Identify which cell holds the provided text, then report its (X, Y) central coordinate. 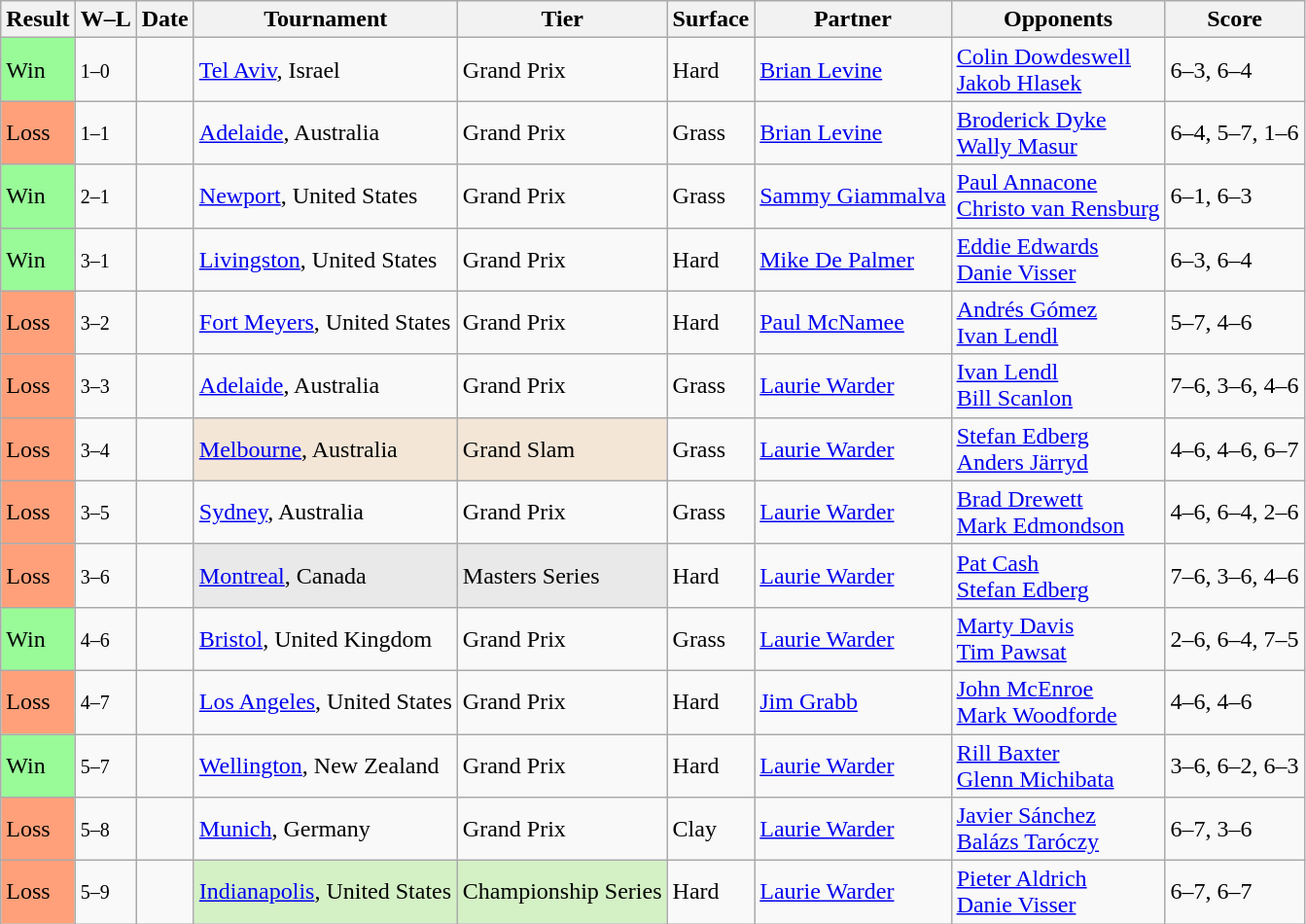
Munich, Germany (325, 829)
Los Angeles, United States (325, 702)
Paul Annacone Christo van Rensburg (1058, 196)
Masters Series (562, 576)
Opponents (1058, 19)
4–6, 6–4, 2–6 (1235, 512)
3–5 (105, 512)
Championship Series (562, 893)
3–1 (105, 259)
Livingston, United States (325, 259)
Marty Davis Tim Pawsat (1058, 638)
Eddie Edwards Danie Visser (1058, 259)
Mike De Palmer (853, 259)
5–9 (105, 893)
2–6, 6–4, 7–5 (1235, 638)
Rill Baxter Glenn Michibata (1058, 764)
Partner (853, 19)
Paul McNamee (853, 323)
3–3 (105, 385)
Andrés Gómez Ivan Lendl (1058, 323)
4–6, 4–6, 6–7 (1235, 449)
Pieter Aldrich Danie Visser (1058, 893)
5–7, 4–6 (1235, 323)
4–6, 4–6 (1235, 702)
Fort Meyers, United States (325, 323)
1–0 (105, 70)
Tournament (325, 19)
Grand Slam (562, 449)
2–1 (105, 196)
John McEnroe Mark Woodforde (1058, 702)
Javier Sánchez Balázs Taróczy (1058, 829)
3–6, 6–2, 6–3 (1235, 764)
Tel Aviv, Israel (325, 70)
6–4, 5–7, 1–6 (1235, 132)
Clay (711, 829)
Broderick Dyke Wally Masur (1058, 132)
4–6 (105, 638)
1–1 (105, 132)
3–4 (105, 449)
3–6 (105, 576)
5–7 (105, 764)
Date (165, 19)
6–7, 3–6 (1235, 829)
5–8 (105, 829)
6–1, 6–3 (1235, 196)
Colin Dowdeswell Jakob Hlasek (1058, 70)
Surface (711, 19)
Bristol, United Kingdom (325, 638)
Newport, United States (325, 196)
Jim Grabb (853, 702)
Melbourne, Australia (325, 449)
6–7, 6–7 (1235, 893)
Result (38, 19)
3–2 (105, 323)
Ivan Lendl Bill Scanlon (1058, 385)
Indianapolis, United States (325, 893)
Stefan Edberg Anders Järryd (1058, 449)
Sydney, Australia (325, 512)
Tier (562, 19)
4–7 (105, 702)
W–L (105, 19)
Montreal, Canada (325, 576)
Wellington, New Zealand (325, 764)
Brad Drewett Mark Edmondson (1058, 512)
Score (1235, 19)
Pat Cash Stefan Edberg (1058, 576)
Sammy Giammalva (853, 196)
